Output the [X, Y] coordinate of the center of the cell containing the given text.  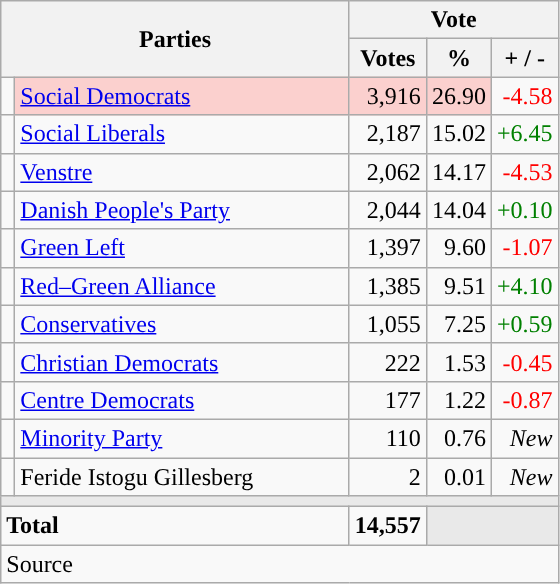
14.17 [458, 172]
1.22 [458, 400]
2,062 [388, 172]
0.76 [458, 438]
222 [388, 362]
Venstre [182, 172]
110 [388, 438]
Red–Green Alliance [182, 286]
3,916 [388, 96]
1,055 [388, 324]
Total [176, 526]
Social Democrats [182, 96]
Source [280, 564]
2,187 [388, 134]
+4.10 [524, 286]
14.04 [458, 210]
Social Liberals [182, 134]
14,557 [388, 526]
+0.59 [524, 324]
Parties [176, 39]
Christian Democrats [182, 362]
1.53 [458, 362]
7.25 [458, 324]
Votes [388, 58]
Feride Istogu Gillesberg [182, 477]
2,044 [388, 210]
-1.07 [524, 248]
+6.45 [524, 134]
1,385 [388, 286]
+0.10 [524, 210]
1,397 [388, 248]
-4.53 [524, 172]
-0.87 [524, 400]
9.60 [458, 248]
Minority Party [182, 438]
15.02 [458, 134]
0.01 [458, 477]
-4.58 [524, 96]
+ / - [524, 58]
% [458, 58]
26.90 [458, 96]
Conservatives [182, 324]
9.51 [458, 286]
Green Left [182, 248]
Danish People's Party [182, 210]
Vote [454, 20]
2 [388, 477]
Centre Democrats [182, 400]
-0.45 [524, 362]
177 [388, 400]
